Determine the (x, y) coordinate at the center of the cell enclosing the given text.  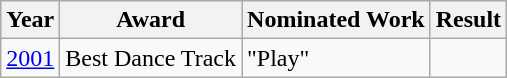
Result (468, 20)
"Play" (336, 58)
2001 (30, 58)
Year (30, 20)
Nominated Work (336, 20)
Best Dance Track (151, 58)
Award (151, 20)
